Output the (X, Y) coordinate of the center of the cell containing the given text.  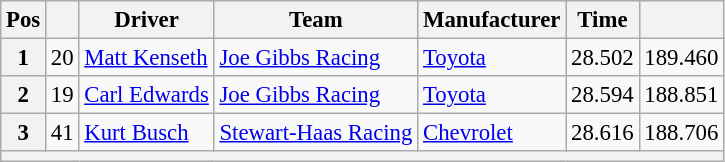
Chevrolet (492, 133)
188.706 (682, 133)
Pos (24, 20)
1 (24, 58)
20 (62, 58)
19 (62, 95)
Team (316, 20)
28.594 (602, 95)
Driver (146, 20)
41 (62, 133)
189.460 (682, 58)
Manufacturer (492, 20)
2 (24, 95)
Carl Edwards (146, 95)
Kurt Busch (146, 133)
28.502 (602, 58)
Time (602, 20)
28.616 (602, 133)
188.851 (682, 95)
Stewart-Haas Racing (316, 133)
Matt Kenseth (146, 58)
3 (24, 133)
